Search for the cell housing the specified text and yield its [x, y] center coordinate. 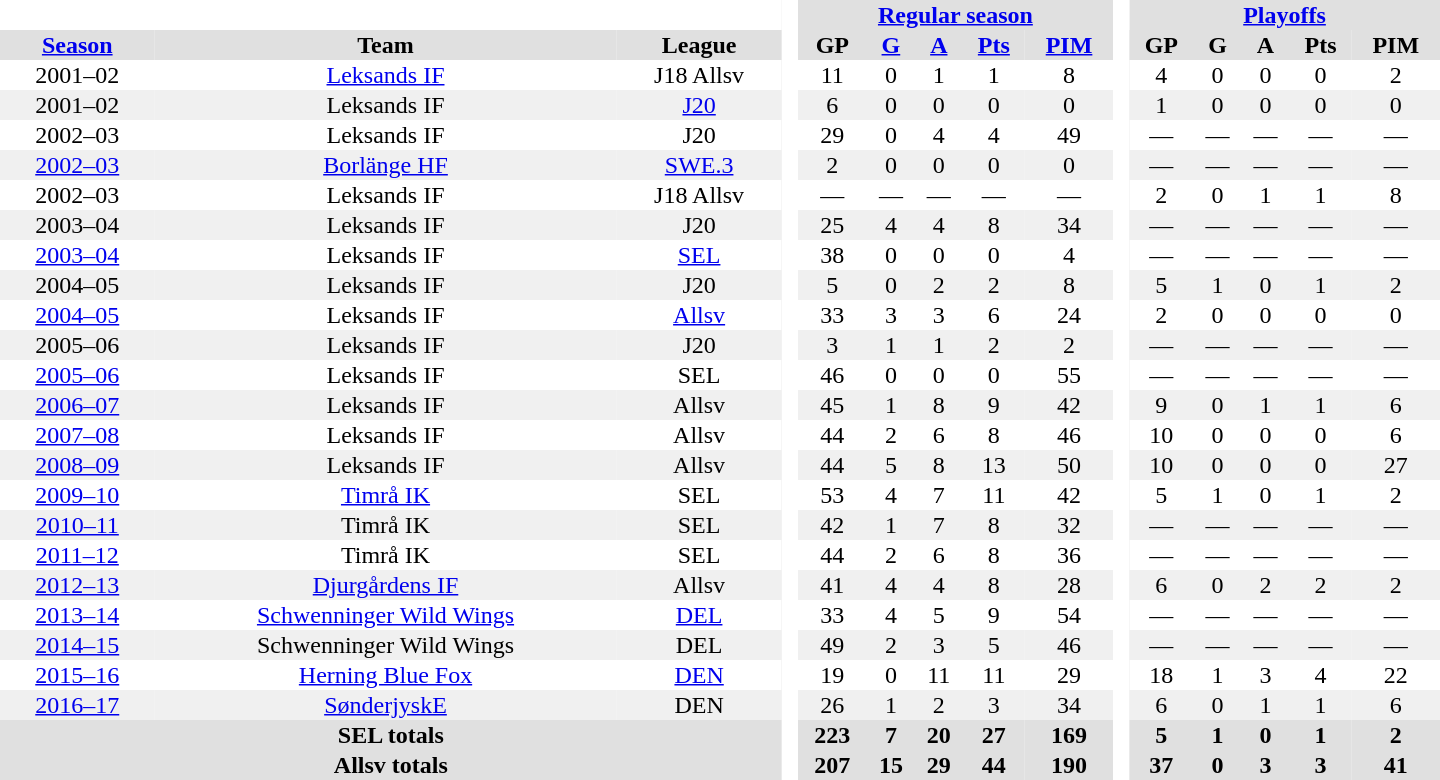
SønderjyskE [385, 705]
18 [1161, 675]
SWE.3 [700, 165]
25 [832, 225]
2008–09 [77, 465]
13 [994, 465]
2013–14 [77, 615]
38 [832, 255]
Regular season [956, 15]
2006–07 [77, 405]
54 [1069, 615]
36 [1069, 555]
2016–17 [77, 705]
SEL totals [391, 735]
Season [77, 45]
37 [1161, 765]
2015–16 [77, 675]
Borlänge HF [385, 165]
50 [1069, 465]
Team [385, 45]
223 [832, 735]
Herning Blue Fox [385, 675]
Allsv totals [391, 765]
15 [891, 765]
Djurgårdens IF [385, 585]
19 [832, 675]
2007–08 [77, 435]
26 [832, 705]
22 [1396, 675]
28 [1069, 585]
32 [1069, 525]
24 [1069, 315]
169 [1069, 735]
2010–11 [77, 525]
20 [939, 735]
Playoffs [1284, 15]
League [700, 45]
2014–15 [77, 645]
190 [1069, 765]
55 [1069, 375]
2009–10 [77, 495]
2011–12 [77, 555]
2012–13 [77, 585]
207 [832, 765]
45 [832, 405]
53 [832, 495]
